For the text-containing cell, return its midpoint in (x, y) coordinate format. 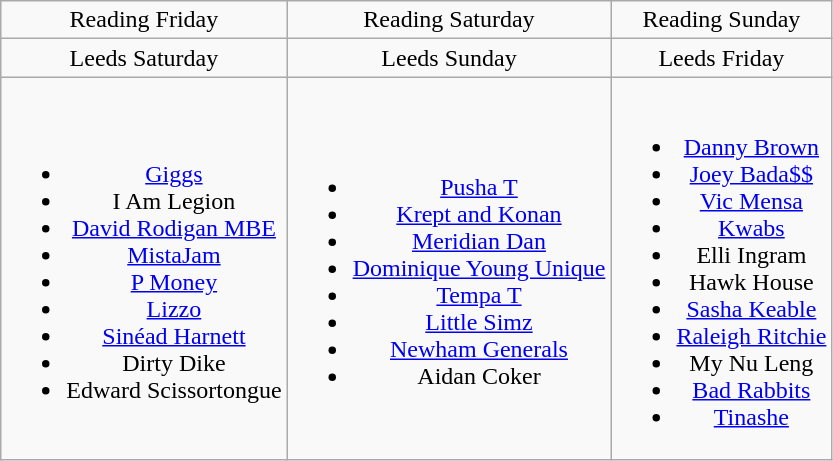
Leeds Sunday (449, 58)
Pusha TKrept and KonanMeridian DanDominique Young UniqueTempa TLittle SimzNewham GeneralsAidan Coker (449, 268)
Reading Sunday (722, 20)
GiggsI Am LegionDavid Rodigan MBEMistaJamP MoneyLizzoSinéad HarnettDirty DikeEdward Scissortongue (144, 268)
Reading Friday (144, 20)
Danny BrownJoey Bada$$Vic MensaKwabsElli IngramHawk HouseSasha KeableRaleigh RitchieMy Nu LengBad RabbitsTinashe (722, 268)
Leeds Friday (722, 58)
Leeds Saturday (144, 58)
Reading Saturday (449, 20)
